Identify which cell holds the provided text, then report its [x, y] central coordinate. 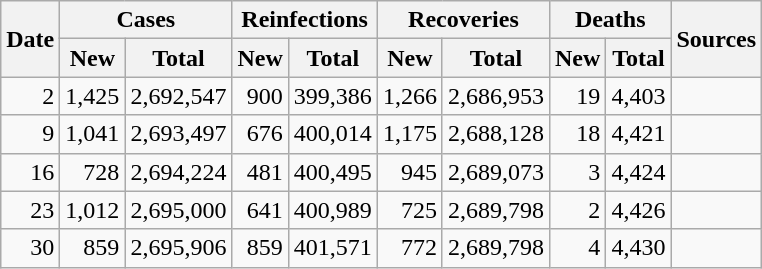
1,012 [92, 210]
399,386 [332, 96]
400,989 [332, 210]
Sources [716, 39]
1,041 [92, 134]
2,695,000 [178, 210]
Recoveries [463, 20]
945 [410, 172]
2,686,953 [496, 96]
23 [30, 210]
Reinfections [304, 20]
2,688,128 [496, 134]
1,175 [410, 134]
2,689,073 [496, 172]
2,695,906 [178, 248]
676 [260, 134]
Cases [146, 20]
400,495 [332, 172]
4 [577, 248]
4,421 [638, 134]
725 [410, 210]
1,266 [410, 96]
9 [30, 134]
400,014 [332, 134]
16 [30, 172]
Date [30, 39]
1,425 [92, 96]
4,426 [638, 210]
2,692,547 [178, 96]
900 [260, 96]
401,571 [332, 248]
4,424 [638, 172]
Deaths [610, 20]
772 [410, 248]
728 [92, 172]
641 [260, 210]
18 [577, 134]
2,694,224 [178, 172]
3 [577, 172]
2,693,497 [178, 134]
30 [30, 248]
19 [577, 96]
4,430 [638, 248]
481 [260, 172]
4,403 [638, 96]
